Capture the cell that displays the provided text and extract its [x, y] central coordinate. 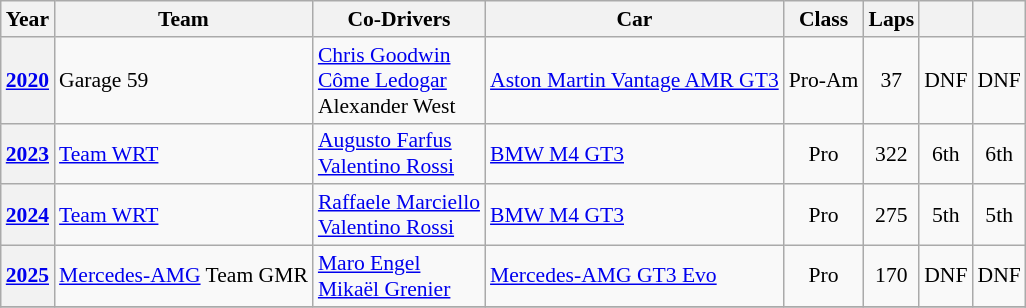
Augusto Farfus Valentino Rossi [399, 154]
170 [891, 276]
Year [28, 19]
2025 [28, 276]
Mercedes-AMG GT3 Evo [634, 276]
275 [891, 216]
Car [634, 19]
Mercedes-AMG Team GMR [184, 276]
Class [824, 19]
Laps [891, 19]
Maro Engel Mikaël Grenier [399, 276]
Garage 59 [184, 80]
37 [891, 80]
Pro-Am [824, 80]
2020 [28, 80]
Team [184, 19]
Chris Goodwin Côme Ledogar Alexander West [399, 80]
Aston Martin Vantage AMR GT3 [634, 80]
2023 [28, 154]
322 [891, 154]
Raffaele Marciello Valentino Rossi [399, 216]
2024 [28, 216]
Co-Drivers [399, 19]
